For the text-containing cell, return its midpoint in (X, Y) coordinate format. 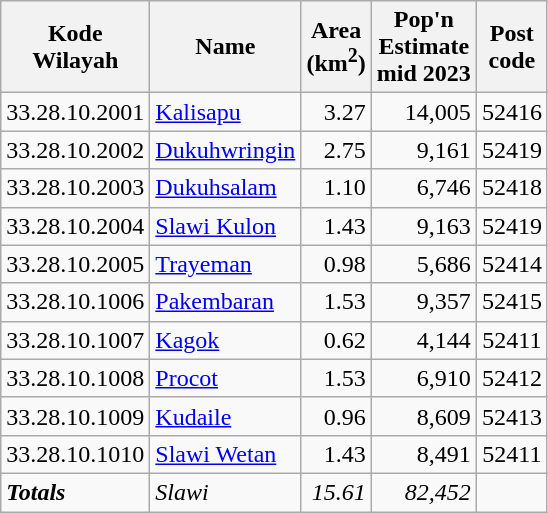
0.62 (336, 340)
33.28.10.1006 (76, 302)
Totals (76, 492)
33.28.10.2005 (76, 264)
33.28.10.1007 (76, 340)
Slawi (226, 492)
9,357 (424, 302)
Trayeman (226, 264)
3.27 (336, 112)
Area (km2) (336, 47)
KodeWilayah (76, 47)
33.28.10.1010 (76, 454)
Pakembaran (226, 302)
9,161 (424, 150)
33.28.10.1008 (76, 378)
6,746 (424, 188)
Kudaile (226, 416)
0.98 (336, 264)
9,163 (424, 226)
5,686 (424, 264)
52413 (512, 416)
82,452 (424, 492)
2.75 (336, 150)
Slawi Kulon (226, 226)
Slawi Wetan (226, 454)
52416 (512, 112)
Kagok (226, 340)
52415 (512, 302)
Pop'n Estimatemid 2023 (424, 47)
33.28.10.1009 (76, 416)
52414 (512, 264)
Dukuhsalam (226, 188)
14,005 (424, 112)
Kalisapu (226, 112)
Postcode (512, 47)
1.10 (336, 188)
15.61 (336, 492)
33.28.10.2002 (76, 150)
Procot (226, 378)
0.96 (336, 416)
Dukuhwringin (226, 150)
52412 (512, 378)
8,491 (424, 454)
6,910 (424, 378)
8,609 (424, 416)
33.28.10.2003 (76, 188)
33.28.10.2004 (76, 226)
33.28.10.2001 (76, 112)
Name (226, 47)
52418 (512, 188)
4,144 (424, 340)
